Return [X, Y] of the center of cell containing provided text 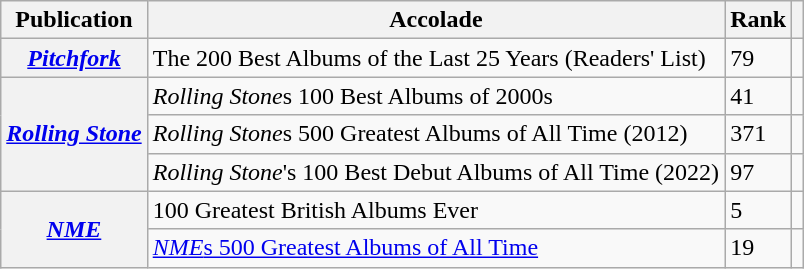
NME [74, 229]
371 [758, 134]
19 [758, 248]
Rolling Stone [74, 134]
79 [758, 58]
5 [758, 210]
Rolling Stones 100 Best Albums of 2000s [436, 96]
Rank [758, 20]
Publication [74, 20]
41 [758, 96]
Pitchfork [74, 58]
Accolade [436, 20]
NMEs 500 Greatest Albums of All Time [436, 248]
97 [758, 172]
100 Greatest British Albums Ever [436, 210]
Rolling Stone's 100 Best Debut Albums of All Time (2022) [436, 172]
The 200 Best Albums of the Last 25 Years (Readers' List) [436, 58]
Rolling Stones 500 Greatest Albums of All Time (2012) [436, 134]
